Scan for the cell matching the given text and deliver its (X, Y) coordinate at center. 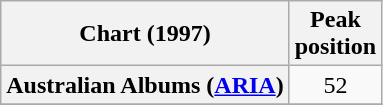
52 (335, 85)
Peakposition (335, 34)
Chart (1997) (145, 34)
Australian Albums (ARIA) (145, 85)
